Identify which cell holds the provided text, then report its [X, Y] central coordinate. 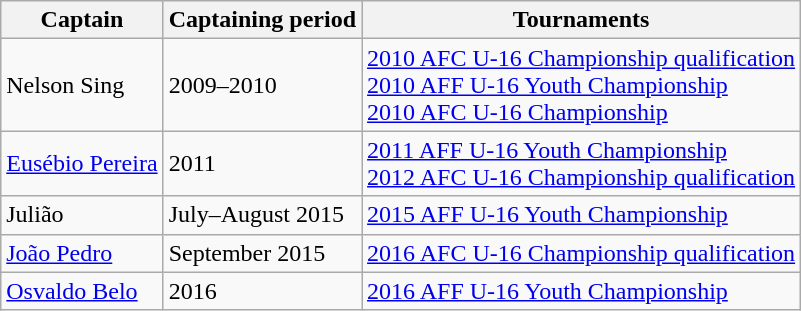
Captaining period [262, 20]
July–August 2015 [262, 215]
Tournaments [582, 20]
Eusébio Pereira [82, 164]
2009–2010 [262, 85]
2010 AFC U-16 Championship qualification 2010 AFF U-16 Youth Championship 2010 AFC U-16 Championship [582, 85]
2015 AFF U-16 Youth Championship [582, 215]
2016 [262, 291]
Osvaldo Belo [82, 291]
2011 [262, 164]
2016 AFC U-16 Championship qualification [582, 253]
2011 AFF U-16 Youth Championship 2012 AFC U-16 Championship qualification [582, 164]
2016 AFF U-16 Youth Championship [582, 291]
Nelson Sing [82, 85]
September 2015 [262, 253]
João Pedro [82, 253]
Julião [82, 215]
Captain [82, 20]
